Output the (x, y) coordinate of the center of the cell containing the given text.  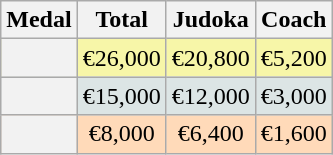
€3,000 (294, 96)
€20,800 (210, 58)
Coach (294, 20)
€1,600 (294, 134)
€15,000 (122, 96)
Judoka (210, 20)
Total (122, 20)
€26,000 (122, 58)
€6,400 (210, 134)
Medal (39, 20)
€5,200 (294, 58)
€8,000 (122, 134)
€12,000 (210, 96)
